For the text-containing cell, return its midpoint in [X, Y] coordinate format. 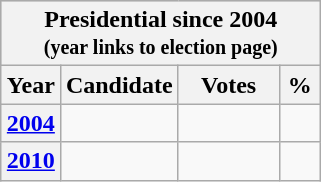
Presidential since 2004(year links to election page) [160, 34]
Year [30, 85]
Candidate [119, 85]
2010 [30, 161]
Votes [228, 85]
% [300, 85]
2004 [30, 123]
